Determine the (x, y) coordinate at the center of the cell enclosing the given text.  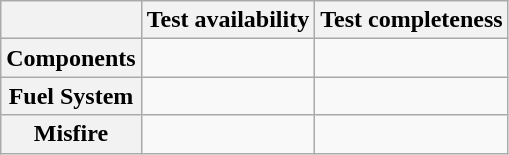
Test availability (228, 20)
Fuel System (71, 96)
Test completeness (412, 20)
Misfire (71, 134)
Components (71, 58)
